Output the (X, Y) coordinate of the center of the cell containing the given text.  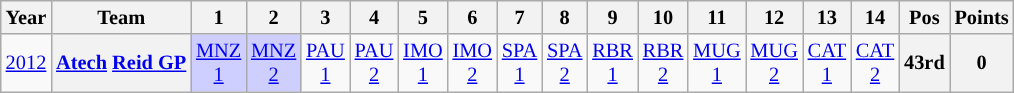
8 (564, 17)
MUG1 (716, 63)
10 (663, 17)
9 (612, 17)
11 (716, 17)
SPA1 (520, 63)
Points (982, 17)
3 (326, 17)
43rd (924, 63)
RBR2 (663, 63)
1 (218, 17)
7 (520, 17)
13 (827, 17)
Atech Reid GP (121, 63)
Year (26, 17)
MNZ1 (218, 63)
6 (472, 17)
Team (121, 17)
14 (875, 17)
2012 (26, 63)
PAU2 (374, 63)
CAT2 (875, 63)
Pos (924, 17)
SPA2 (564, 63)
2 (274, 17)
MNZ2 (274, 63)
IMO2 (472, 63)
PAU1 (326, 63)
12 (774, 17)
4 (374, 17)
IMO1 (422, 63)
MUG2 (774, 63)
RBR1 (612, 63)
CAT1 (827, 63)
0 (982, 63)
5 (422, 17)
